Pinpoint the cell where the given text exists, returning its (X, Y) midpoint coordinate. 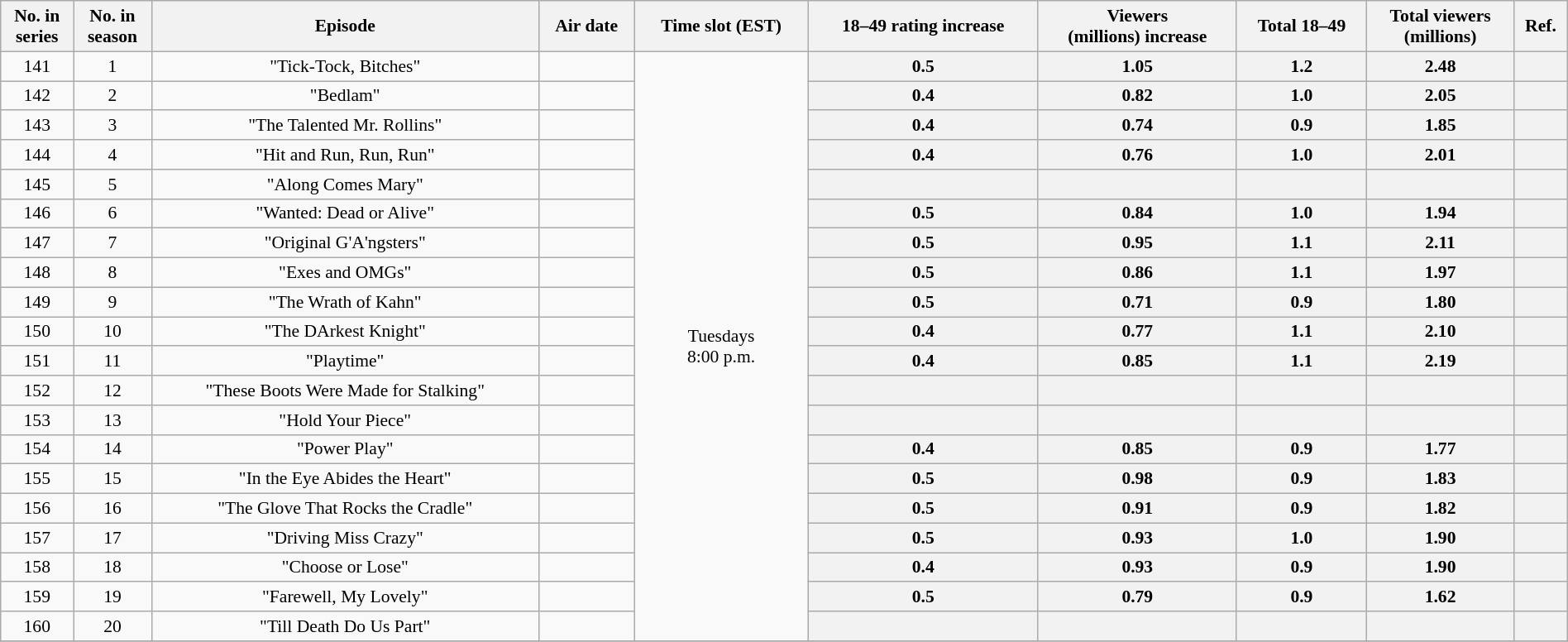
1.77 (1441, 449)
2.11 (1441, 243)
0.77 (1137, 332)
2.05 (1441, 96)
158 (37, 568)
0.91 (1137, 509)
"Tick-Tock, Bitches" (345, 66)
"Wanted: Dead or Alive" (345, 213)
"Bedlam" (345, 96)
2.48 (1441, 66)
8 (112, 273)
4 (112, 155)
1 (112, 66)
1.05 (1137, 66)
"Hit and Run, Run, Run" (345, 155)
141 (37, 66)
147 (37, 243)
146 (37, 213)
144 (37, 155)
17 (112, 538)
18–49 rating increase (923, 26)
Total viewers(millions) (1441, 26)
Episode (345, 26)
12 (112, 390)
152 (37, 390)
1.97 (1441, 273)
11 (112, 362)
16 (112, 509)
"The DArkest Knight" (345, 332)
1.2 (1302, 66)
1.83 (1441, 479)
0.76 (1137, 155)
2.19 (1441, 362)
148 (37, 273)
Viewers(millions) increase (1137, 26)
"Power Play" (345, 449)
159 (37, 597)
150 (37, 332)
"Driving Miss Crazy" (345, 538)
2.01 (1441, 155)
Time slot (EST) (721, 26)
"Farewell, My Lovely" (345, 597)
149 (37, 302)
"The Wrath of Kahn" (345, 302)
3 (112, 126)
"Along Comes Mary" (345, 184)
0.82 (1137, 96)
151 (37, 362)
2 (112, 96)
143 (37, 126)
156 (37, 509)
18 (112, 568)
0.79 (1137, 597)
0.98 (1137, 479)
"These Boots Were Made for Stalking" (345, 390)
0.95 (1137, 243)
155 (37, 479)
Tuesdays8:00 p.m. (721, 346)
No. inseason (112, 26)
"In the Eye Abides the Heart" (345, 479)
19 (112, 597)
14 (112, 449)
"The Glove That Rocks the Cradle" (345, 509)
"The Talented Mr. Rollins" (345, 126)
"Playtime" (345, 362)
5 (112, 184)
0.84 (1137, 213)
1.80 (1441, 302)
157 (37, 538)
"Original G'A'ngsters" (345, 243)
"Choose or Lose" (345, 568)
15 (112, 479)
"Hold Your Piece" (345, 420)
153 (37, 420)
0.74 (1137, 126)
154 (37, 449)
"Exes and OMGs" (345, 273)
145 (37, 184)
6 (112, 213)
2.10 (1441, 332)
Total 18–49 (1302, 26)
0.86 (1137, 273)
1.94 (1441, 213)
1.85 (1441, 126)
9 (112, 302)
142 (37, 96)
160 (37, 626)
Air date (586, 26)
1.82 (1441, 509)
10 (112, 332)
13 (112, 420)
0.71 (1137, 302)
Ref. (1542, 26)
1.62 (1441, 597)
7 (112, 243)
No. inseries (37, 26)
"Till Death Do Us Part" (345, 626)
20 (112, 626)
